Extract the [x, y] coordinate from the center of the cell holding the provided text.  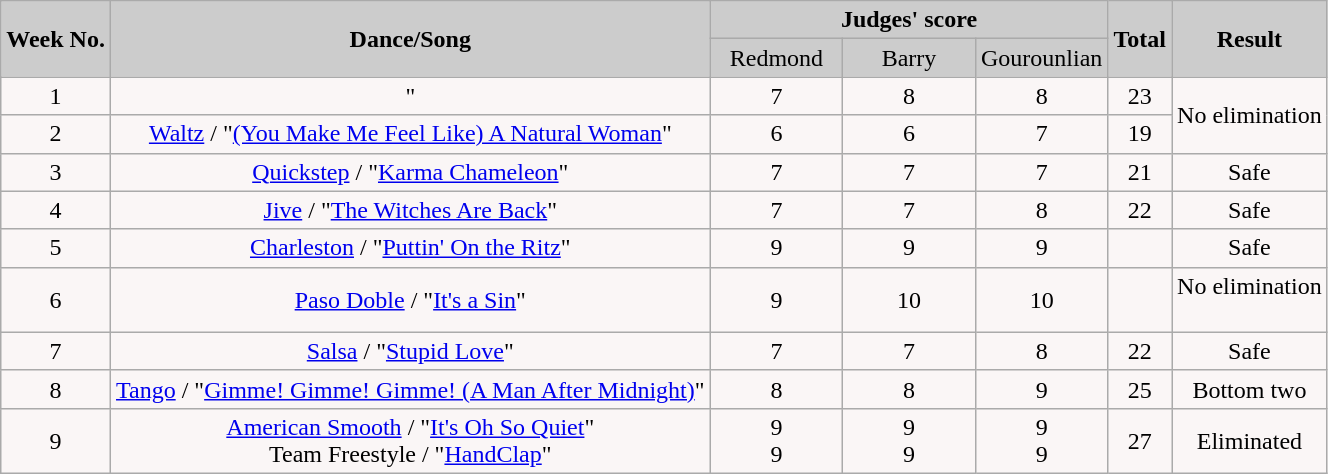
Redmond [776, 58]
Eliminated [1250, 440]
Quickstep / "Karma Chameleon" [410, 172]
Result [1250, 39]
1 [56, 96]
" [410, 96]
Total [1140, 39]
19 [1140, 134]
Paso Doble / "It's a Sin" [410, 300]
3 [56, 172]
Waltz / "(You Make Me Feel Like) A Natural Woman" [410, 134]
Bottom two [1250, 389]
Dance/Song [410, 39]
Jive / "The Witches Are Back" [410, 210]
Judges' score [909, 20]
25 [1140, 389]
Week No. [56, 39]
4 [56, 210]
Tango / "Gimme! Gimme! Gimme! (A Man After Midnight)" [410, 389]
Barry [910, 58]
Charleston / "Puttin' On the Ritz" [410, 248]
2 [56, 134]
Salsa / "Stupid Love" [410, 351]
Gourounlian [1042, 58]
27 [1140, 440]
23 [1140, 96]
21 [1140, 172]
5 [56, 248]
American Smooth / "It's Oh So Quiet"Team Freestyle / "HandClap" [410, 440]
